Pinpoint the cell where the given text exists, returning its (x, y) midpoint coordinate. 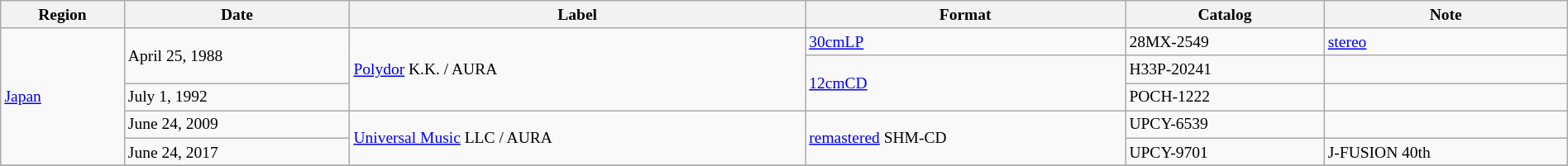
Date (237, 15)
Label (577, 15)
POCH-1222 (1225, 97)
Catalog (1225, 15)
H33P-20241 (1225, 69)
June 24, 2009 (237, 124)
Japan (63, 97)
Format (966, 15)
UPCY-6539 (1225, 124)
April 25, 1988 (237, 56)
UPCY-9701 (1225, 152)
Note (1446, 15)
Polydor K.K. / AURA (577, 69)
stereo (1446, 41)
June 24, 2017 (237, 152)
28MX-2549 (1225, 41)
30cmLP (966, 41)
Universal Music LLC / AURA (577, 139)
July 1, 1992 (237, 97)
Region (63, 15)
remastered SHM-CD (966, 139)
12cmCD (966, 83)
J-FUSION 40th (1446, 152)
